Output the (x, y) coordinate of the center of the cell containing the given text.  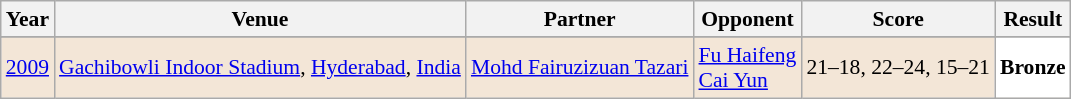
2009 (28, 68)
Opponent (747, 19)
Year (28, 19)
Bronze (1033, 68)
Venue (260, 19)
Result (1033, 19)
Mohd Fairuzizuan Tazari (580, 68)
Fu Haifeng Cai Yun (747, 68)
21–18, 22–24, 15–21 (898, 68)
Gachibowli Indoor Stadium, Hyderabad, India (260, 68)
Score (898, 19)
Partner (580, 19)
